Pinpoint the cell where the given text exists, returning its [x, y] midpoint coordinate. 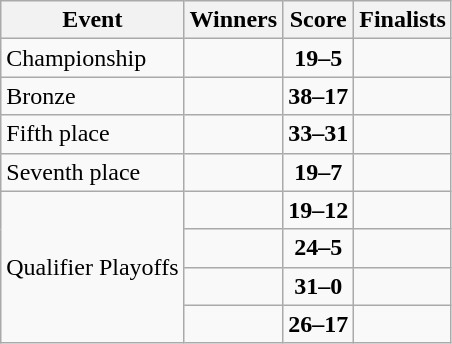
Finalists [403, 20]
26–17 [318, 324]
38–17 [318, 96]
19–12 [318, 210]
Bronze [92, 96]
31–0 [318, 286]
Championship [92, 58]
24–5 [318, 248]
Event [92, 20]
Qualifier Playoffs [92, 267]
19–7 [318, 172]
Score [318, 20]
33–31 [318, 134]
Fifth place [92, 134]
19–5 [318, 58]
Winners [234, 20]
Seventh place [92, 172]
